Pinpoint the cell where the given text exists, returning its (X, Y) midpoint coordinate. 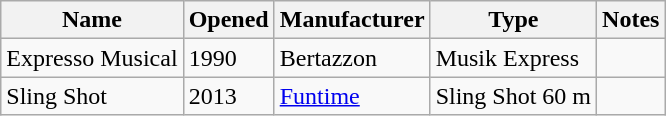
Name (92, 20)
Bertazzon (352, 58)
Notes (631, 20)
Funtime (352, 96)
Type (513, 20)
Musik Express (513, 58)
Manufacturer (352, 20)
1990 (228, 58)
2013 (228, 96)
Sling Shot 60 m (513, 96)
Opened (228, 20)
Expresso Musical (92, 58)
Sling Shot (92, 96)
